Locate the cell with the specified text and output its (x, y) center coordinate. 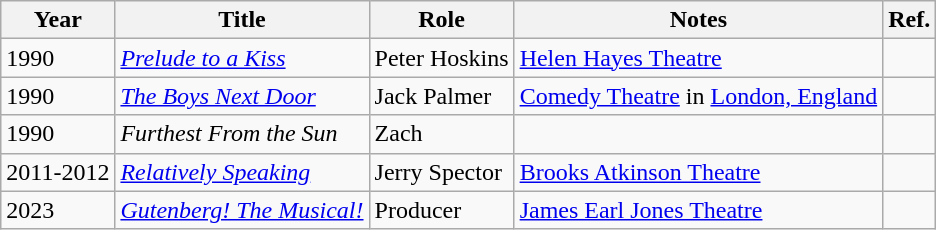
Relatively Speaking (242, 172)
Helen Hayes Theatre (698, 58)
Jack Palmer (442, 96)
The Boys Next Door (242, 96)
Comedy Theatre in London, England (698, 96)
Title (242, 20)
Brooks Atkinson Theatre (698, 172)
Ref. (910, 20)
James Earl Jones Theatre (698, 210)
Notes (698, 20)
Year (58, 20)
Role (442, 20)
Producer (442, 210)
Furthest From the Sun (242, 134)
Zach (442, 134)
2011-2012 (58, 172)
Jerry Spector (442, 172)
Peter Hoskins (442, 58)
Gutenberg! The Musical! (242, 210)
2023 (58, 210)
Prelude to a Kiss (242, 58)
